Extract the [x, y] coordinate from the center of the cell holding the provided text.  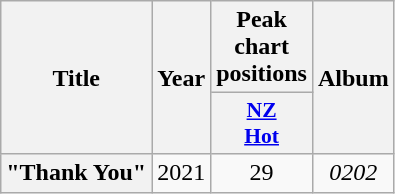
"Thank You" [76, 173]
Peak chart positions [262, 47]
2021 [182, 173]
Album [353, 78]
29 [262, 173]
Title [76, 78]
Year [182, 78]
NZHot [262, 124]
0202 [353, 173]
